For the text-containing cell, return its midpoint in (X, Y) coordinate format. 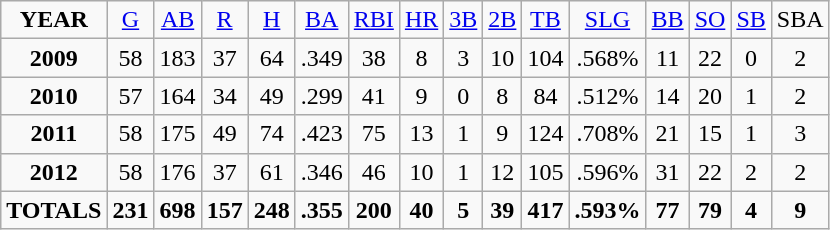
39 (502, 210)
BA (322, 20)
61 (272, 172)
2012 (54, 172)
12 (502, 172)
176 (178, 172)
.423 (322, 134)
.593% (608, 210)
75 (374, 134)
200 (374, 210)
HR (421, 20)
40 (421, 210)
164 (178, 96)
38 (374, 58)
248 (272, 210)
.512% (608, 96)
231 (130, 210)
34 (224, 96)
79 (710, 210)
5 (464, 210)
4 (751, 210)
SLG (608, 20)
R (224, 20)
104 (546, 58)
157 (224, 210)
RBI (374, 20)
H (272, 20)
TB (546, 20)
3B (464, 20)
183 (178, 58)
14 (668, 96)
124 (546, 134)
13 (421, 134)
YEAR (54, 20)
57 (130, 96)
698 (178, 210)
.299 (322, 96)
64 (272, 58)
21 (668, 134)
46 (374, 172)
SBA (800, 20)
175 (178, 134)
11 (668, 58)
31 (668, 172)
.349 (322, 58)
2011 (54, 134)
SO (710, 20)
BB (668, 20)
15 (710, 134)
SB (751, 20)
105 (546, 172)
.708% (608, 134)
AB (178, 20)
74 (272, 134)
G (130, 20)
2010 (54, 96)
.568% (608, 58)
77 (668, 210)
84 (546, 96)
41 (374, 96)
417 (546, 210)
.355 (322, 210)
TOTALS (54, 210)
.596% (608, 172)
.346 (322, 172)
2B (502, 20)
2009 (54, 58)
20 (710, 96)
